Capture the cell that displays the provided text and extract its [X, Y] central coordinate. 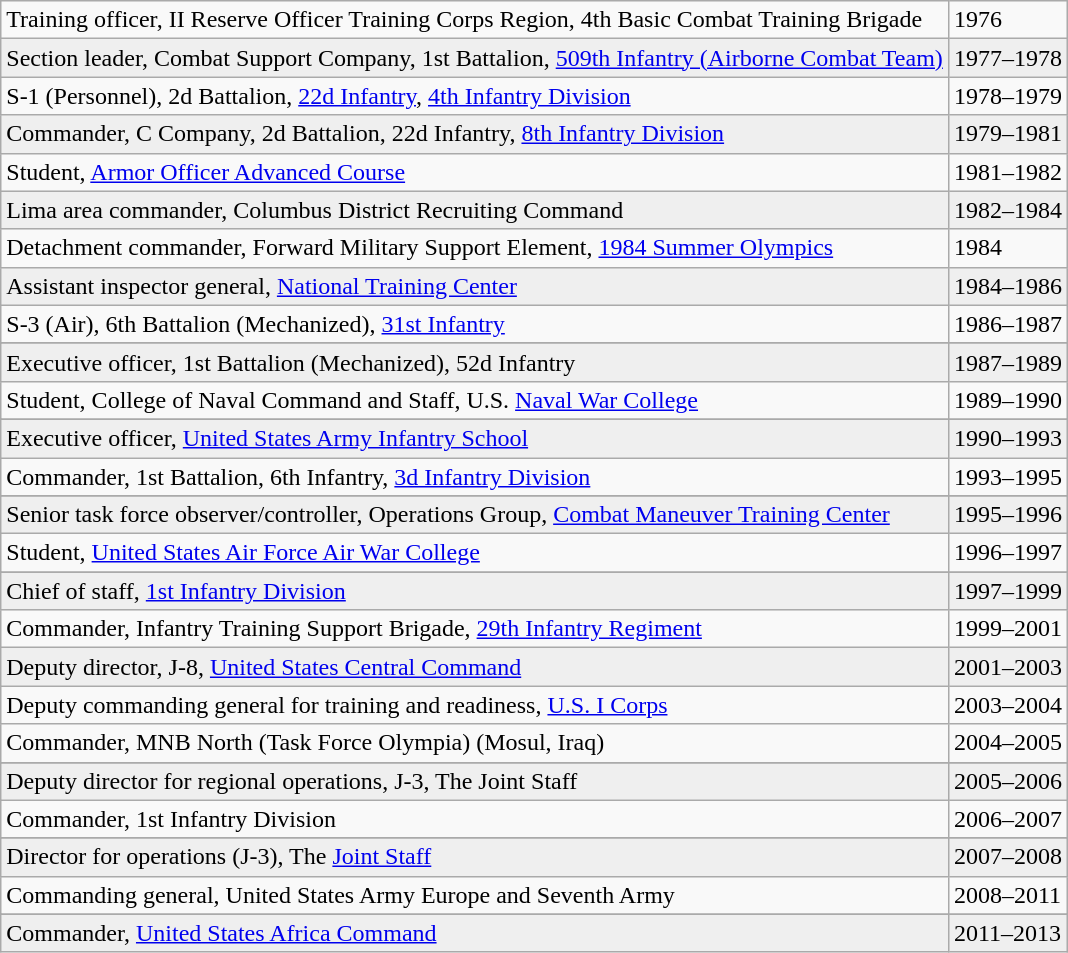
2006–2007 [1008, 819]
1986–1987 [1008, 324]
1987–1989 [1008, 362]
Deputy director, J-8, United States Central Command [475, 667]
2008–2011 [1008, 895]
1984 [1008, 248]
1979–1981 [1008, 134]
1978–1979 [1008, 96]
1976 [1008, 20]
2004–2005 [1008, 743]
S-3 (Air), 6th Battalion (Mechanized), 31st Infantry [475, 324]
2011–2013 [1008, 933]
1989–1990 [1008, 400]
1990–1993 [1008, 438]
2007–2008 [1008, 857]
Deputy director for regional operations, J-3, The Joint Staff [475, 781]
Commander, 1st Infantry Division [475, 819]
Director for operations (J-3), The Joint Staff [475, 857]
S-1 (Personnel), 2d Battalion, 22d Infantry, 4th Infantry Division [475, 96]
1977–1978 [1008, 58]
Detachment commander, Forward Military Support Element, 1984 Summer Olympics [475, 248]
Lima area commander, Columbus District Recruiting Command [475, 210]
Commander, United States Africa Command [475, 933]
Executive officer, United States Army Infantry School [475, 438]
1982–1984 [1008, 210]
2001–2003 [1008, 667]
Section leader, Combat Support Company, 1st Battalion, 509th Infantry (Airborne Combat Team) [475, 58]
1996–1997 [1008, 553]
1984–1986 [1008, 286]
Commander, MNB North (Task Force Olympia) (Mosul, Iraq) [475, 743]
Student, College of Naval Command and Staff, U.S. Naval War College [475, 400]
1999–2001 [1008, 629]
Chief of staff, 1st Infantry Division [475, 591]
Commander, Infantry Training Support Brigade, 29th Infantry Regiment [475, 629]
Senior task force observer/controller, Operations Group, Combat Maneuver Training Center [475, 515]
1993–1995 [1008, 477]
Commander, 1st Battalion, 6th Infantry, 3d Infantry Division [475, 477]
2005–2006 [1008, 781]
Student, United States Air Force Air War College [475, 553]
Deputy commanding general for training and readiness, U.S. I Corps [475, 705]
Student, Armor Officer Advanced Course [475, 172]
1997–1999 [1008, 591]
Executive officer, 1st Battalion (Mechanized), 52d Infantry [475, 362]
Commander, C Company, 2d Battalion, 22d Infantry, 8th Infantry Division [475, 134]
1981–1982 [1008, 172]
1995–1996 [1008, 515]
Assistant inspector general, National Training Center [475, 286]
2003–2004 [1008, 705]
Training officer, II Reserve Officer Training Corps Region, 4th Basic Combat Training Brigade [475, 20]
Commanding general, United States Army Europe and Seventh Army [475, 895]
